Scan for the cell matching the given text and deliver its [x, y] coordinate at center. 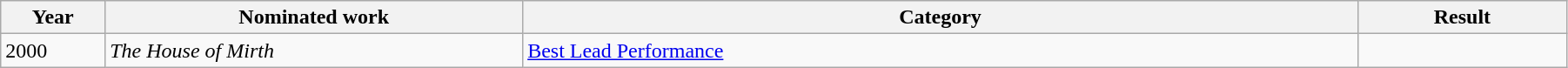
Best Lead Performance [941, 51]
Nominated work [314, 17]
Category [941, 17]
2000 [53, 51]
Result [1462, 17]
Year [53, 17]
The House of Mirth [314, 51]
